Determine the (x, y) coordinate at the center of the cell enclosing the given text.  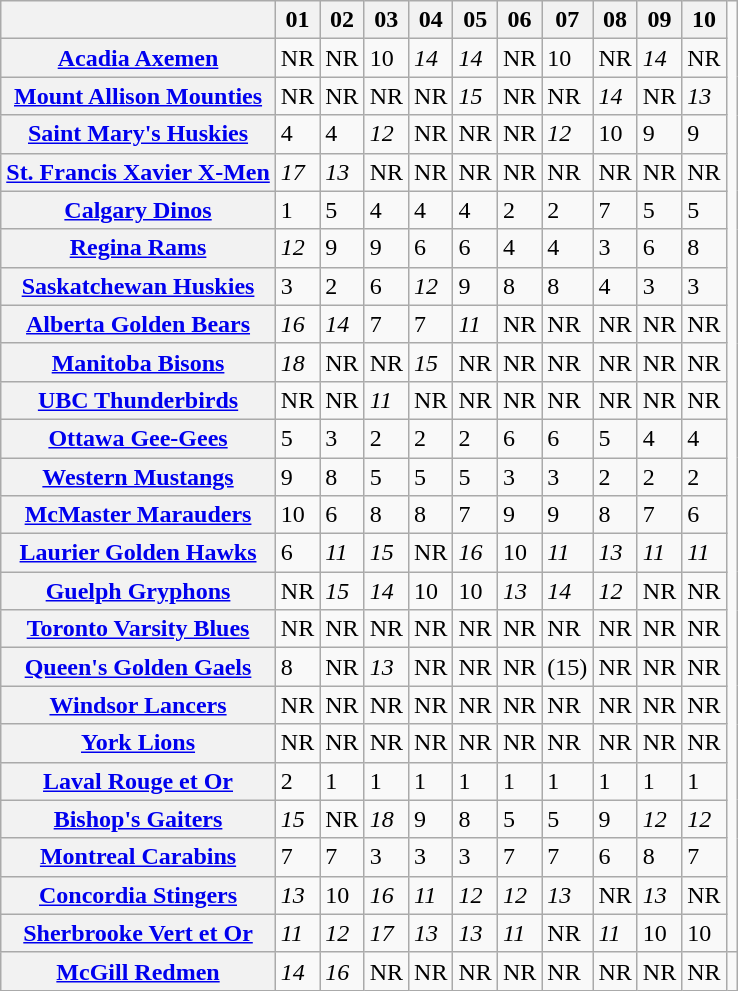
Mount Allison Mounties (138, 96)
Montreal Carabins (138, 857)
Calgary Dinos (138, 210)
McMaster Marauders (138, 515)
03 (386, 20)
Bishop's Gaiters (138, 819)
Laurier Golden Hawks (138, 553)
04 (431, 20)
09 (659, 20)
Manitoba Bisons (138, 362)
Saskatchewan Huskies (138, 286)
Guelph Gryphons (138, 591)
01 (297, 20)
Regina Rams (138, 248)
St. Francis Xavier X-Men (138, 172)
07 (568, 20)
McGill Redmen (138, 971)
Windsor Lancers (138, 705)
Concordia Stingers (138, 895)
Laval Rouge et Or (138, 781)
Queen's Golden Gaels (138, 667)
Acadia Axemen (138, 58)
Saint Mary's Huskies (138, 134)
06 (519, 20)
Western Mustangs (138, 477)
Toronto Varsity Blues (138, 629)
UBC Thunderbirds (138, 400)
Sherbrooke Vert et Or (138, 933)
02 (342, 20)
York Lions (138, 743)
Ottawa Gee-Gees (138, 438)
Alberta Golden Bears (138, 324)
08 (615, 20)
(15) (568, 667)
05 (475, 20)
